For the text-containing cell, return its midpoint in [X, Y] coordinate format. 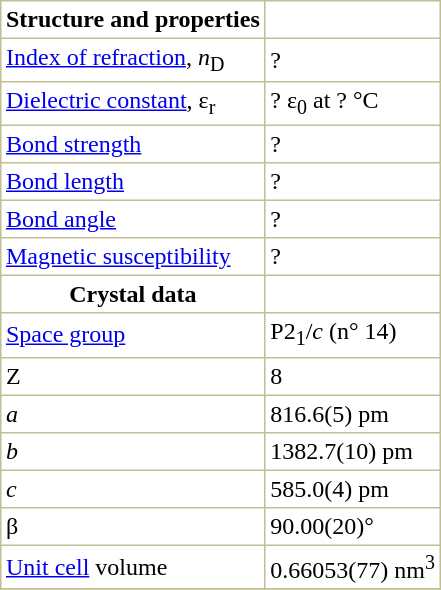
Z [133, 376]
P21/c (n° 14) [352, 335]
Crystal data [133, 295]
b [133, 451]
Bond strength [133, 145]
1382.7(10) pm [352, 451]
Structure and properties [133, 20]
c [133, 489]
β [133, 526]
Bond angle [133, 220]
585.0(4) pm [352, 489]
? ε0 at ? °C [352, 104]
90.00(20)° [352, 526]
Bond length [133, 182]
816.6(5) pm [352, 414]
a [133, 414]
Magnetic susceptibility [133, 257]
Dielectric constant, εr [133, 104]
Index of refraction, nD [133, 60]
Unit cell volume [133, 567]
0.66053(77) nm3 [352, 567]
8 [352, 376]
Space group [133, 335]
